Extract the (X, Y) coordinate from the center of the cell holding the provided text.  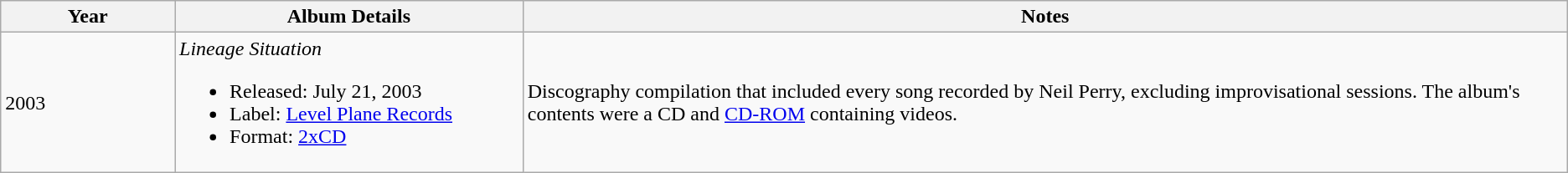
Album Details (349, 17)
Year (88, 17)
2003 (88, 102)
Notes (1045, 17)
Lineage SituationReleased: July 21, 2003Label: Level Plane RecordsFormat: 2xCD (349, 102)
